Pinpoint the cell where the given text exists, returning its [X, Y] midpoint coordinate. 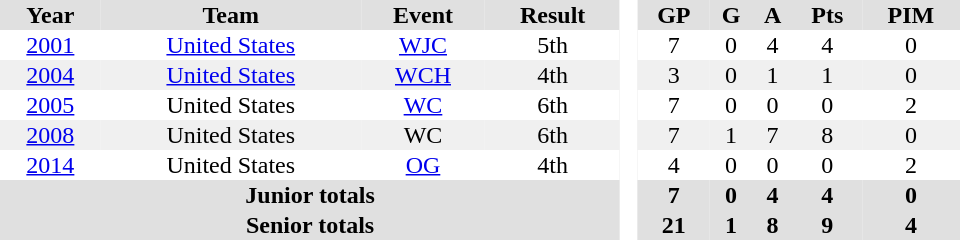
Year [50, 15]
9 [828, 225]
2005 [50, 105]
5th [552, 45]
Result [552, 15]
2001 [50, 45]
3 [674, 75]
2014 [50, 165]
Junior totals [310, 195]
2004 [50, 75]
GP [674, 15]
21 [674, 225]
WCH [423, 75]
OG [423, 165]
2008 [50, 135]
Event [423, 15]
Team [231, 15]
A [773, 15]
Senior totals [310, 225]
WJC [423, 45]
G [732, 15]
Pts [828, 15]
PIM [911, 15]
